Scan for the cell matching the given text and deliver its (X, Y) coordinate at center. 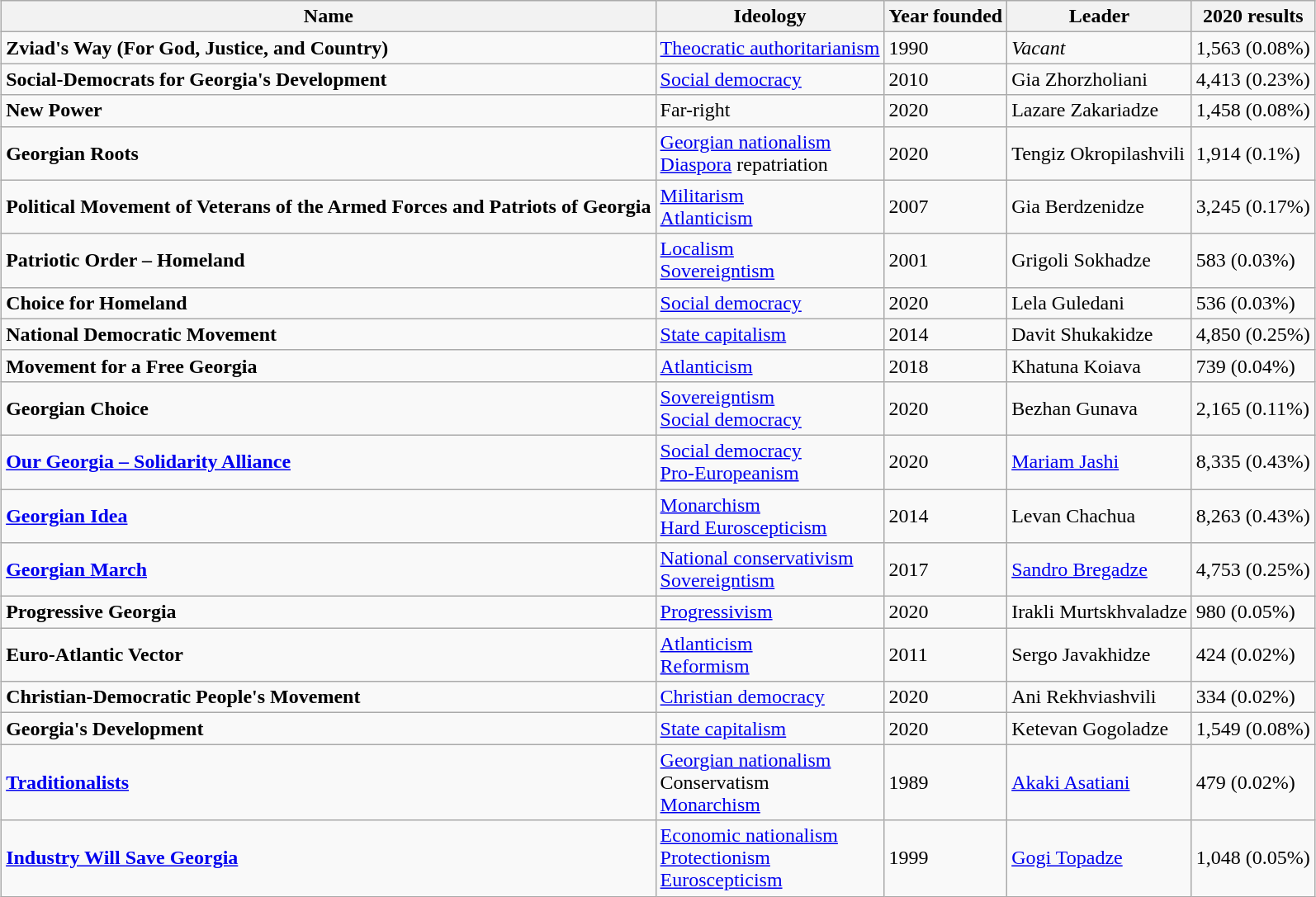
2010 (946, 79)
334 (0.02%) (1253, 697)
New Power (329, 111)
Irakli Murtskhvaladze (1100, 612)
Akaki Asatiani (1100, 782)
Sandro Bregadze (1100, 569)
3,245 (0.17%) (1253, 206)
Vacant (1100, 48)
2011 (946, 655)
1,563 (0.08%) (1253, 48)
Our Georgia – Solidarity Alliance (329, 462)
Industry Will Save Georgia (329, 858)
8,335 (0.43%) (1253, 462)
Levan Chachua (1100, 515)
1,458 (0.08%) (1253, 111)
Movement for a Free Georgia (329, 366)
583 (0.03%) (1253, 261)
Progressive Georgia (329, 612)
1,549 (0.08%) (1253, 729)
Atlanticism (769, 366)
AtlanticismReformism (769, 655)
National Democratic Movement (329, 334)
980 (0.05%) (1253, 612)
MilitarismAtlanticism (769, 206)
2020 results (1253, 17)
Ideology (769, 17)
LocalismSovereigntism (769, 261)
1990 (946, 48)
National conservativismSovereigntism (769, 569)
8,263 (0.43%) (1253, 515)
Ani Rekhviashvili (1100, 697)
SovereigntismSocial democracy (769, 408)
Bezhan Gunava (1100, 408)
Name (329, 17)
Gia Berdzenidze (1100, 206)
Patriotic Order – Homeland (329, 261)
Lela Guledani (1100, 303)
Khatuna Koiava (1100, 366)
Far-right (769, 111)
Davit Shukakidze (1100, 334)
Leader (1100, 17)
Georgian nationalismDiaspora repatriation (769, 153)
479 (0.02%) (1253, 782)
Political Movement of Veterans of the Armed Forces and Patriots of Georgia (329, 206)
Ketevan Gogoladze (1100, 729)
Georgian Choice (329, 408)
Social democracyPro-Europeanism (769, 462)
Social-Democrats for Georgia's Development (329, 79)
Mariam Jashi (1100, 462)
2017 (946, 569)
2007 (946, 206)
Georgia's Development (329, 729)
Georgian nationalismConservatismMonarchism (769, 782)
Choice for Homeland (329, 303)
Theocratic authoritarianism (769, 48)
Gogi Topadze (1100, 858)
2018 (946, 366)
Tengiz Okropilashvili (1100, 153)
424 (0.02%) (1253, 655)
1989 (946, 782)
Zviad's Way (For God, Justice, and Country) (329, 48)
739 (0.04%) (1253, 366)
4,413 (0.23%) (1253, 79)
Christian-Democratic People's Movement (329, 697)
4,850 (0.25%) (1253, 334)
Georgian Idea (329, 515)
Grigoli Sokhadze (1100, 261)
Sergo Javakhidze (1100, 655)
4,753 (0.25%) (1253, 569)
Gia Zhorzholiani (1100, 79)
MonarchismHard Euroscepticism (769, 515)
2001 (946, 261)
Georgian Roots (329, 153)
536 (0.03%) (1253, 303)
1999 (946, 858)
Christian democracy (769, 697)
1,048 (0.05%) (1253, 858)
Georgian March (329, 569)
2,165 (0.11%) (1253, 408)
Economic nationalismProtectionismEuroscepticism (769, 858)
Traditionalists (329, 782)
Lazare Zakariadze (1100, 111)
Year founded (946, 17)
1,914 (0.1%) (1253, 153)
Euro-Atlantic Vector (329, 655)
Progressivism (769, 612)
